Extract the [X, Y] coordinate from the center of the cell holding the provided text.  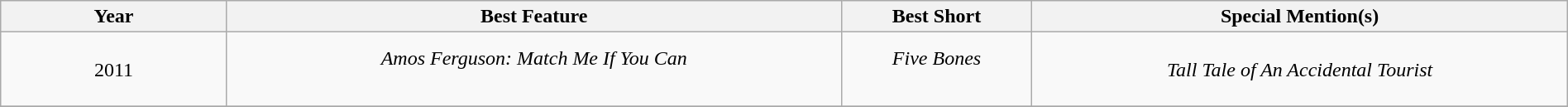
Amos Ferguson: Match Me If You Can [534, 70]
2011 [114, 70]
Year [114, 17]
Special Mention(s) [1300, 17]
Tall Tale of An Accidental Tourist [1300, 70]
Five Bones [936, 70]
Best Feature [534, 17]
Best Short [936, 17]
